Pinpoint the cell where the given text exists, returning its [x, y] midpoint coordinate. 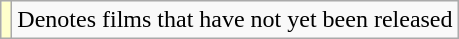
Denotes films that have not yet been released [235, 20]
